Identify which cell holds the provided text, then report its (X, Y) central coordinate. 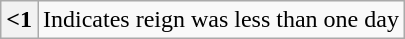
<1 (20, 20)
Indicates reign was less than one day (222, 20)
